Extract the (X, Y) coordinate from the center of the cell holding the provided text.  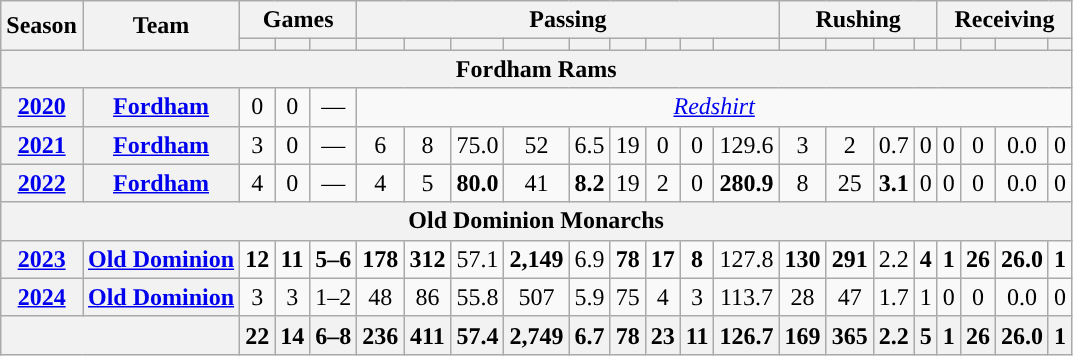
1–2 (334, 297)
28 (802, 297)
12 (258, 259)
365 (850, 335)
113.7 (746, 297)
22 (258, 335)
312 (428, 259)
52 (536, 145)
507 (536, 297)
17 (662, 259)
47 (850, 297)
55.8 (478, 297)
126.7 (746, 335)
2,149 (536, 259)
75 (628, 297)
236 (380, 335)
2021 (42, 145)
80.0 (478, 183)
5–6 (334, 259)
169 (802, 335)
Games (298, 20)
86 (428, 297)
6.9 (590, 259)
2024 (42, 297)
129.6 (746, 145)
Team (160, 26)
2023 (42, 259)
Fordham Rams (536, 69)
41 (536, 183)
3.1 (894, 183)
5.9 (590, 297)
6.7 (590, 335)
280.9 (746, 183)
291 (850, 259)
57.4 (478, 335)
130 (802, 259)
2020 (42, 107)
Season (42, 26)
6–8 (334, 335)
6.5 (590, 145)
57.1 (478, 259)
2,749 (536, 335)
Redshirt (714, 107)
6 (380, 145)
48 (380, 297)
Passing (568, 20)
23 (662, 335)
Receiving (1004, 20)
14 (292, 335)
Old Dominion Monarchs (536, 221)
25 (850, 183)
8.2 (590, 183)
127.8 (746, 259)
75.0 (478, 145)
2022 (42, 183)
178 (380, 259)
0.7 (894, 145)
Rushing (858, 20)
1.7 (894, 297)
411 (428, 335)
